Return [x, y] of the center of cell containing provided text 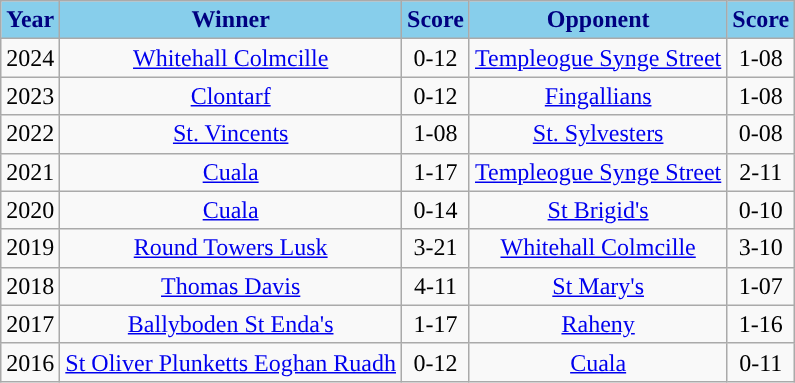
Round Towers Lusk [231, 248]
St. Sylvesters [598, 134]
1-16 [761, 324]
2021 [30, 172]
3-10 [761, 248]
Clontarf [231, 96]
2023 [30, 96]
3-21 [436, 248]
St Oliver Plunketts Eoghan Ruadh [231, 362]
1-07 [761, 286]
Ballyboden St Enda's [231, 324]
0-08 [761, 134]
2-11 [761, 172]
0-14 [436, 210]
St. Vincents [231, 134]
2024 [30, 58]
2022 [30, 134]
0-11 [761, 362]
Fingallians [598, 96]
Opponent [598, 20]
Thomas Davis [231, 286]
St Mary's [598, 286]
4-11 [436, 286]
Year [30, 20]
St Brigid's [598, 210]
2016 [30, 362]
Winner [231, 20]
Raheny [598, 324]
0-10 [761, 210]
2020 [30, 210]
2019 [30, 248]
2017 [30, 324]
2018 [30, 286]
